Extract the (x, y) coordinate from the center of the cell holding the provided text.  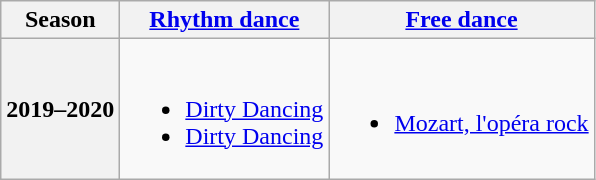
Season (60, 20)
Mozart, l'opéra rock (462, 109)
Dirty Dancing Dirty Dancing (224, 109)
Rhythm dance (224, 20)
Free dance (462, 20)
2019–2020 (60, 109)
